Locate the cell with the specified text and output its (X, Y) center coordinate. 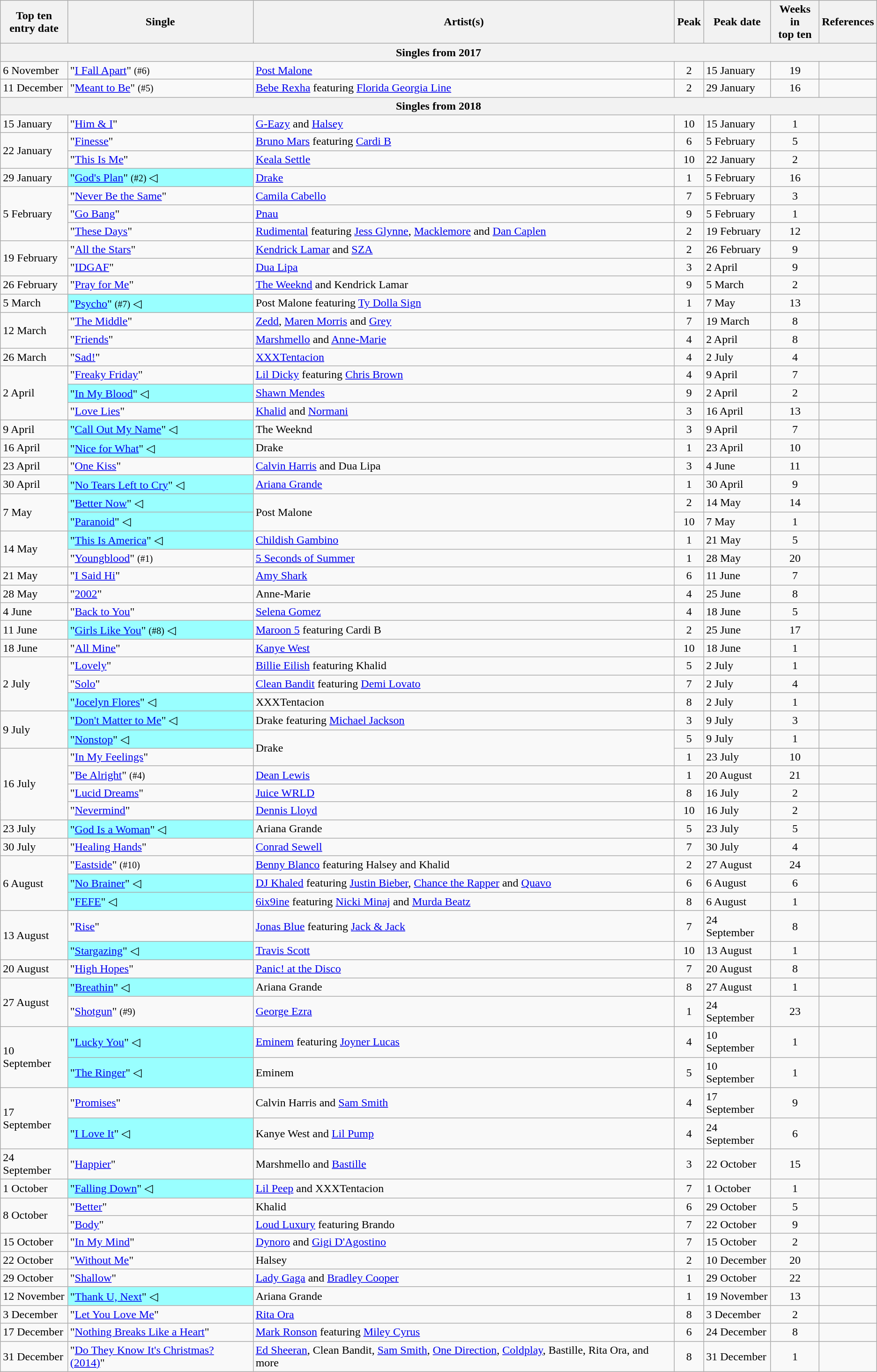
26 March (34, 357)
"High Hopes" (160, 969)
"Happier" (160, 1164)
"No Tears Left to Cry" ◁ (160, 485)
Khalid (464, 1207)
The Weeknd and Kendrick Lamar (464, 285)
Panic! at the Disco (464, 969)
"One Kiss" (160, 466)
Eminem (464, 1072)
Rita Ora (464, 1314)
"Lucid Dreams" (160, 793)
Loud Luxury featuring Brando (464, 1224)
6ix9ine featuring Nicki Minaj and Murda Beatz (464, 902)
"I Fall Apart" (#6) (160, 70)
"Meant to Be" (#5) (160, 88)
"The Middle" (160, 321)
Mark Ronson featuring Miley Cyrus (464, 1332)
"Breathin" ◁ (160, 987)
8 October (34, 1215)
"Be Alright" (#4) (160, 775)
Top tenentry date (34, 22)
"Nothing Breaks Like a Heart" (160, 1332)
Shawn Mendes (464, 393)
"Girls Like You" (#8) ◁ (160, 630)
19 (795, 70)
"Better" (160, 1207)
"Nice for What" ◁ (160, 448)
"This Is Me" (160, 159)
Clean Bandit featuring Demi Lovato (464, 684)
Camila Cabello (464, 196)
"In My Feelings" (160, 757)
The Weeknd (464, 430)
Selena Gomez (464, 611)
"Shotgun" (#9) (160, 1011)
"Without Me" (160, 1260)
24 December (737, 1332)
"I Love It" ◁ (160, 1133)
Marshmello and Anne-Marie (464, 339)
G-Eazy and Halsey (464, 124)
10 December (737, 1260)
"Paranoid" ◁ (160, 522)
"In My Blood" ◁ (160, 393)
Dua Lipa (464, 267)
11 (795, 466)
"Go Bang" (160, 214)
17 (795, 630)
"In My Mind" (160, 1242)
Juice WRLD (464, 793)
Calvin Harris and Dua Lipa (464, 466)
21 (795, 775)
Amy Shark (464, 576)
14 (795, 503)
Billie Eilish featuring Khalid (464, 666)
"Him & I" (160, 124)
Ed Sheeran, Clean Bandit, Sam Smith, One Direction, Coldplay, Bastille, Rita Ora, and more (464, 1356)
Peak date (737, 22)
Rudimental featuring Jess Glynne, Macklemore and Dan Caplen (464, 231)
Dynoro and Gigi D'Agostino (464, 1242)
"Solo" (160, 684)
Kanye West (464, 648)
"Sad!" (160, 357)
Maroon 5 featuring Cardi B (464, 630)
Dennis Lloyd (464, 811)
Artist(s) (464, 22)
19 November (737, 1296)
"Back to You" (160, 611)
"God's Plan" (#2) ◁ (160, 178)
Singles from 2017 (438, 52)
"Call Out My Name" ◁ (160, 430)
"Psycho" (#7) ◁ (160, 303)
DJ Khaled featuring Justin Bieber, Chance the Rapper and Quavo (464, 883)
"IDGAF" (160, 267)
References (848, 22)
Bebe Rexha featuring Florida Georgia Line (464, 88)
"Love Lies" (160, 411)
"Lucky You" ◁ (160, 1042)
Jonas Blue featuring Jack & Jack (464, 926)
Bruno Mars featuring Cardi B (464, 142)
"Nevermind" (160, 811)
"Healing Hands" (160, 847)
Eminem featuring Joyner Lucas (464, 1042)
"Do They Know It's Christmas? (2014)" (160, 1356)
23 (795, 1011)
11 December (34, 88)
Single (160, 22)
"Rise" (160, 926)
5 Seconds of Summer (464, 558)
Khalid and Normani (464, 411)
"Shallow" (160, 1278)
24 (795, 865)
12 November (34, 1296)
"Falling Down" ◁ (160, 1188)
"Finesse" (160, 142)
"The Ringer" ◁ (160, 1072)
Kendrick Lamar and SZA (464, 249)
6 November (34, 70)
"2002" (160, 594)
Singles from 2018 (438, 106)
Drake featuring Michael Jackson (464, 721)
12 (795, 231)
Travis Scott (464, 951)
Dean Lewis (464, 775)
Peak (689, 22)
Halsey (464, 1260)
George Ezra (464, 1011)
"I Said Hi" (160, 576)
Lady Gaga and Bradley Cooper (464, 1278)
"This Is America" ◁ (160, 540)
Calvin Harris and Sam Smith (464, 1103)
Keala Settle (464, 159)
Benny Blanco featuring Halsey and Khalid (464, 865)
"Youngblood" (#1) (160, 558)
"Friends" (160, 339)
Anne-Marie (464, 594)
"Let You Love Me" (160, 1314)
Zedd, Maren Morris and Grey (464, 321)
Pnau (464, 214)
Marshmello and Bastille (464, 1164)
Kanye West and Lil Pump (464, 1133)
"Don't Matter to Me" ◁ (160, 721)
"FEFE" ◁ (160, 902)
"Body" (160, 1224)
15 (795, 1164)
17 December (34, 1332)
Weeks intop ten (795, 22)
"These Days" (160, 231)
Childish Gambino (464, 540)
Lil Dicky featuring Chris Brown (464, 375)
"Pray for Me" (160, 285)
"All Mine" (160, 648)
Post Malone featuring Ty Dolla Sign (464, 303)
"Nonstop" ◁ (160, 739)
"Eastside" (#10) (160, 865)
"No Brainer" ◁ (160, 883)
"Freaky Friday" (160, 375)
"Jocelyn Flores" ◁ (160, 702)
12 March (34, 330)
"Never Be the Same" (160, 196)
19 March (737, 321)
"Stargazing" ◁ (160, 951)
"All the Stars" (160, 249)
"God Is a Woman" ◁ (160, 829)
"Thank U, Next" ◁ (160, 1296)
22 (795, 1278)
"Lovely" (160, 666)
"Better Now" ◁ (160, 503)
Conrad Sewell (464, 847)
Lil Peep and XXXTentacion (464, 1188)
"Promises" (160, 1103)
